Locate the cell with the specified text and output its (X, Y) center coordinate. 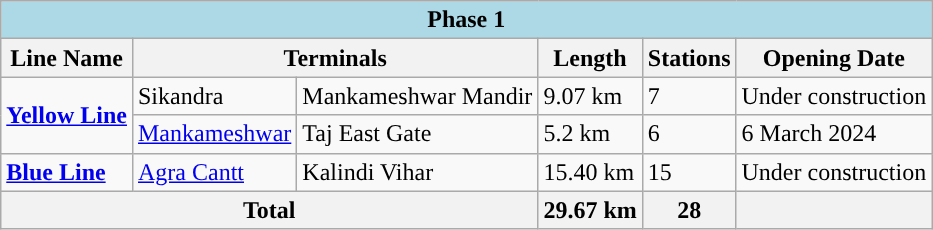
Line Name (67, 58)
Length (590, 58)
Mankameshwar Mandir (418, 96)
Yellow Line (67, 115)
Total (270, 210)
9.07 km (590, 96)
5.2 km (590, 134)
Opening Date (834, 58)
Sikandra (214, 96)
15 (689, 172)
Taj East Gate (418, 134)
Terminals (334, 58)
15.40 km (590, 172)
6 March 2024 (834, 134)
Blue Line (67, 172)
7 (689, 96)
Phase 1 (466, 20)
28 (689, 210)
Mankameshwar (214, 134)
Stations (689, 58)
29.67 km (590, 210)
Agra Cantt (214, 172)
6 (689, 134)
Kalindi Vihar (418, 172)
